From the cell containing the given text, extract its center point as [X, Y] coordinate. 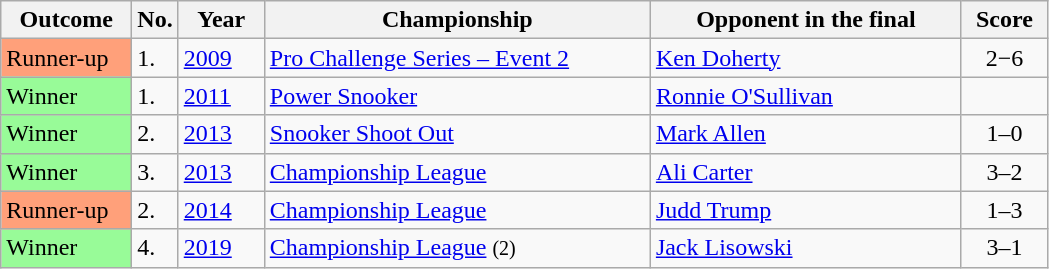
3–2 [1004, 172]
Ali Carter [806, 172]
2009 [221, 58]
Judd Trump [806, 210]
2011 [221, 96]
4. [155, 248]
Opponent in the final [806, 20]
2014 [221, 210]
3–1 [1004, 248]
Snooker Shoot Out [457, 134]
Score [1004, 20]
Pro Challenge Series – Event 2 [457, 58]
Championship League (2) [457, 248]
Jack Lisowski [806, 248]
Ken Doherty [806, 58]
2−6 [1004, 58]
3. [155, 172]
Year [221, 20]
Championship [457, 20]
Mark Allen [806, 134]
1–3 [1004, 210]
Outcome [66, 20]
2019 [221, 248]
Power Snooker [457, 96]
Ronnie O'Sullivan [806, 96]
No. [155, 20]
1–0 [1004, 134]
